Determine the (x, y) coordinate at the center of the cell enclosing the given text.  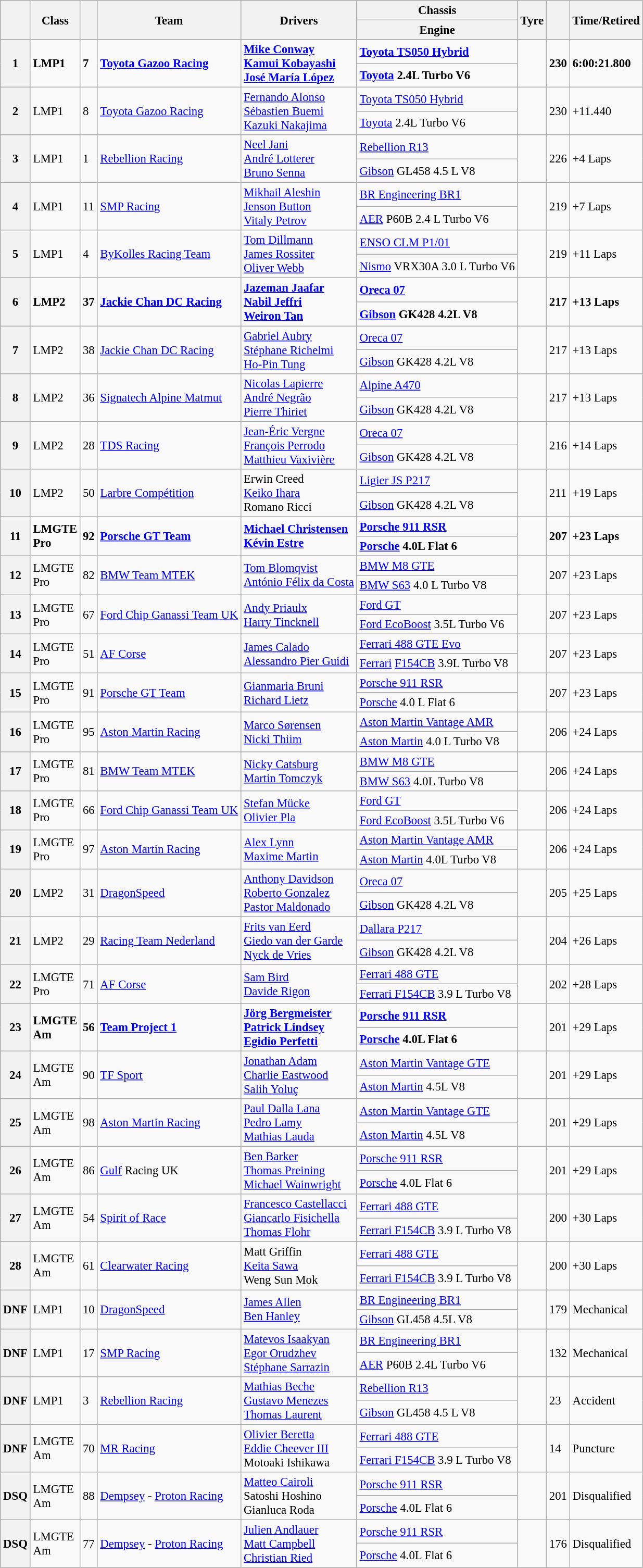
21 (16, 940)
ENSO CLM P1/01 (437, 242)
Jazeman Jaafar Nabil Jeffri Weiron Tan (299, 302)
Class (55, 20)
132 (558, 1353)
MR Racing (169, 1448)
Marco Sørensen Nicki Thiim (299, 732)
77 (89, 1544)
Mike Conway Kamui Kobayashi José María López (299, 64)
16 (16, 732)
Nismo VRX30A 3.0 L Turbo V6 (437, 266)
15 (16, 693)
Signatech Alpine Matmut (169, 397)
Spirit of Race (169, 1219)
Aston Martin 4.0L Turbo V8 (437, 859)
Drivers (299, 20)
+14 Laps (606, 445)
54 (89, 1219)
37 (89, 302)
Gianmaria Bruni Richard Lietz (299, 693)
31 (89, 893)
9 (16, 445)
Team (169, 20)
+11 Laps (606, 254)
Tyre (532, 20)
95 (89, 732)
Gulf Racing UK (169, 1171)
91 (89, 693)
50 (89, 493)
BMW S63 4.0L Turbo V8 (437, 781)
36 (89, 397)
38 (89, 350)
Matevos Isaakyan Egor Orudzhev Stéphane Sarrazin (299, 1353)
+11.440 (606, 111)
Accident (606, 1400)
12 (16, 575)
26 (16, 1171)
51 (89, 654)
25 (16, 1123)
James Allen Ben Hanley (299, 1309)
Francesco Castellacci Giancarlo Fisichella Thomas Flohr (299, 1219)
Gabriel Aubry Stéphane Richelmi Ho-Pin Tung (299, 350)
Ligier JS P217 (437, 481)
24 (16, 1075)
BMW S63 4.0 L Turbo V8 (437, 585)
Racing Team Nederland (169, 940)
Ferrari 488 GTE Evo (437, 644)
Aston Martin 4.0 L Turbo V8 (437, 742)
98 (89, 1123)
90 (89, 1075)
56 (89, 1027)
92 (89, 536)
61 (89, 1266)
81 (89, 771)
226 (558, 159)
82 (89, 575)
+19 Laps (606, 493)
AER P60B 2.4 L Turbo V6 (437, 219)
Chassis (437, 10)
20 (16, 893)
+26 Laps (606, 940)
Nicolas Lapierre André Negrão Pierre Thiriet (299, 397)
70 (89, 1448)
29 (89, 940)
Ferrari F154CB 3.9L Turbo V8 (437, 663)
6:00:21.800 (606, 64)
Ben Barker Thomas Preining Michael Wainwright (299, 1171)
Matteo Cairoli Satoshi Hoshino Gianluca Roda (299, 1496)
AER P60B 2.4L Turbo V6 (437, 1365)
James Calado Alessandro Pier Guidi (299, 654)
211 (558, 493)
88 (89, 1496)
Porsche 4.0 L Flat 6 (437, 703)
22 (16, 984)
Jörg Bergmeister Patrick Lindsey Egidio Perfetti (299, 1027)
5 (16, 254)
+7 Laps (606, 207)
Puncture (606, 1448)
Alex Lynn Maxime Martin (299, 850)
202 (558, 984)
Mathias Beche Gustavo Menezes Thomas Laurent (299, 1400)
19 (16, 850)
Andy Priaulx Harry Tincknell (299, 614)
2 (16, 111)
Tom Blomqvist António Félix da Costa (299, 575)
Jean-Éric Vergne François Perrodo Matthieu Vaxivière (299, 445)
Jonathan Adam Charlie Eastwood Salih Yoluç (299, 1075)
+25 Laps (606, 893)
216 (558, 445)
Team Project 1 (169, 1027)
Olivier Beretta Eddie Cheever III Motoaki Ishikawa (299, 1448)
+28 Laps (606, 984)
Time/Retired (606, 20)
Frits van Eerd Giedo van der Garde Nyck de Vries (299, 940)
204 (558, 940)
Fernando Alonso Sébastien Buemi Kazuki Nakajima (299, 111)
+4 Laps (606, 159)
TDS Racing (169, 445)
205 (558, 893)
71 (89, 984)
18 (16, 810)
Sam Bird Davide Rigon (299, 984)
Erwin Creed Keiko Ihara Romano Ricci (299, 493)
179 (558, 1309)
Julien Andlauer Matt Campbell Christian Ried (299, 1544)
86 (89, 1171)
Anthony Davidson Roberto Gonzalez Pastor Maldonado (299, 893)
Neel Jani André Lotterer Bruno Senna (299, 159)
Stefan Mücke Olivier Pla (299, 810)
ByKolles Racing Team (169, 254)
66 (89, 810)
Nicky Catsburg Martin Tomczyk (299, 771)
Engine (437, 30)
Alpine A470 (437, 385)
6 (16, 302)
Larbre Compétition (169, 493)
Dallara P217 (437, 929)
TF Sport (169, 1075)
Michael Christensen Kévin Estre (299, 536)
27 (16, 1219)
67 (89, 614)
Tom Dillmann James Rossiter Oliver Webb (299, 254)
176 (558, 1544)
Clearwater Racing (169, 1266)
Matt Griffin Keita Sawa Weng Sun Mok (299, 1266)
13 (16, 614)
Gibson GL458 4.5L V8 (437, 1319)
Mikhail Aleshin Jenson Button Vitaly Petrov (299, 207)
Paul Dalla Lana Pedro Lamy Mathias Lauda (299, 1123)
97 (89, 850)
